Determine the (X, Y) coordinate at the center of the cell enclosing the given text.  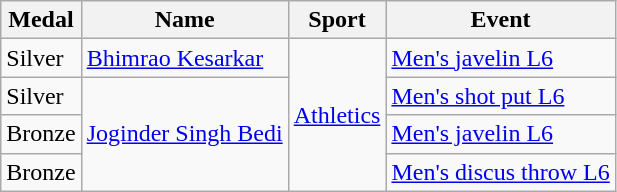
Medal (41, 20)
Joginder Singh Bedi (184, 134)
Athletics (337, 115)
Event (500, 20)
Bhimrao Kesarkar (184, 58)
Name (184, 20)
Sport (337, 20)
Men's shot put L6 (500, 96)
Men's discus throw L6 (500, 172)
